Return the (x, y) coordinate for the center point of the cell that contains the specified text.  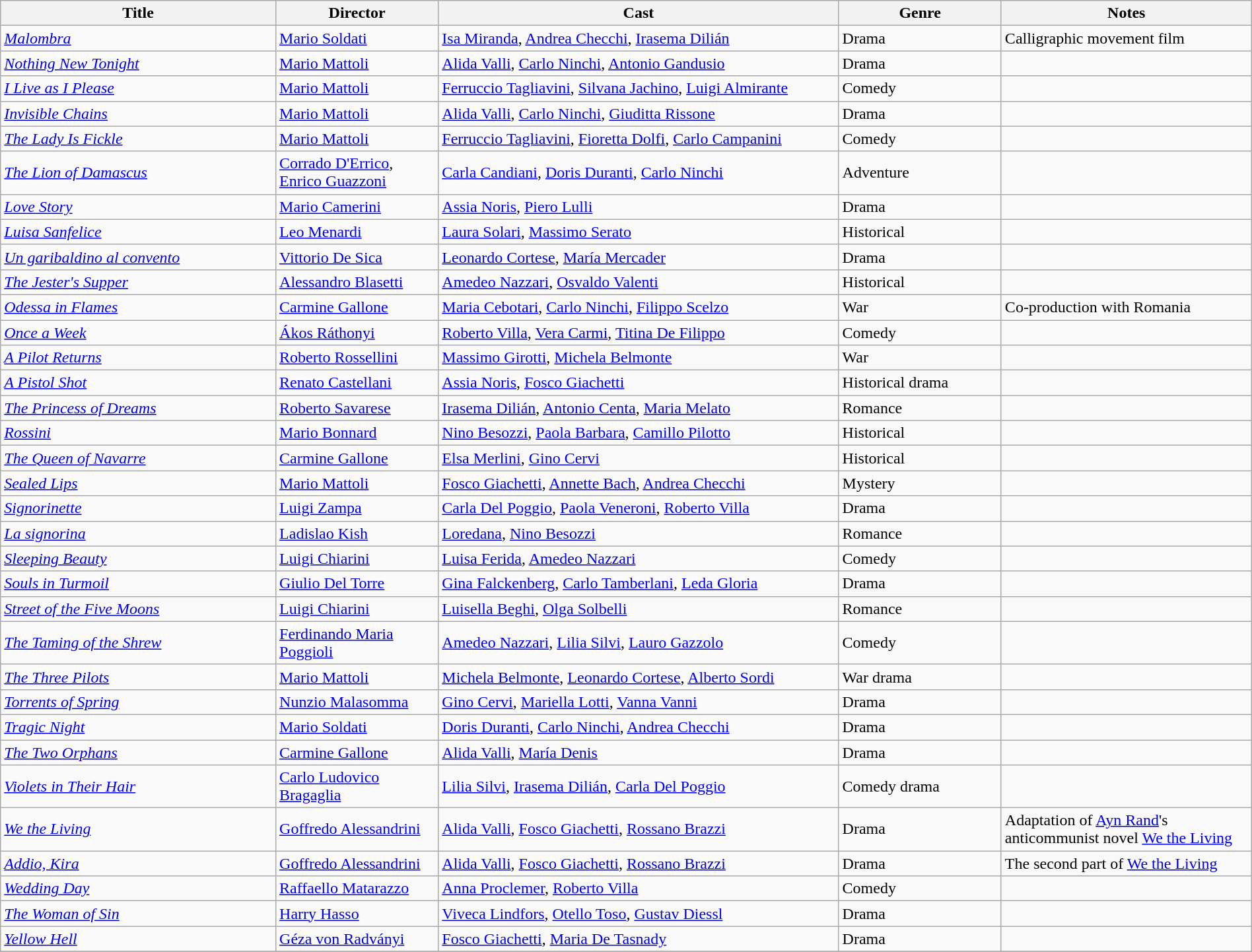
Yellow Hell (139, 939)
Rossini (139, 433)
Leo Menardi (357, 232)
Irasema Dilián, Antonio Centa, Maria Melato (639, 408)
Malombra (139, 38)
Love Story (139, 207)
Anna Proclemer, Roberto Villa (639, 889)
Raffaello Matarazzo (357, 889)
Luisella Beghi, Olga Solbelli (639, 609)
Torrents of Spring (139, 702)
The Princess of Dreams (139, 408)
Leonardo Cortese, María Mercader (639, 257)
Carla Del Poggio, Paola Veneroni, Roberto Villa (639, 508)
Violets in Their Hair (139, 787)
Luisa Ferida, Amedeo Nazzari (639, 559)
Roberto Villa, Vera Carmi, Titina De Filippo (639, 332)
Wedding Day (139, 889)
War drama (920, 677)
Doris Duranti, Carlo Ninchi, Andrea Checchi (639, 727)
Laura Solari, Massimo Serato (639, 232)
Co-production with Romania (1127, 307)
Géza von Radványi (357, 939)
The Woman of Sin (139, 914)
The second part of We the Living (1127, 864)
Notes (1127, 13)
The Queen of Navarre (139, 458)
Maria Cebotari, Carlo Ninchi, Filippo Scelzo (639, 307)
Roberto Savarese (357, 408)
Amedeo Nazzari, Osvaldo Valenti (639, 282)
Vittorio De Sica (357, 257)
The Lion of Damascus (139, 173)
Nothing New Tonight (139, 63)
Ferruccio Tagliavini, Silvana Jachino, Luigi Almirante (639, 88)
Harry Hasso (357, 914)
Ferdinando Maria Poggioli (357, 643)
Signorinette (139, 508)
I Live as I Please (139, 88)
Historical drama (920, 383)
Calligraphic movement film (1127, 38)
Lilia Silvi, Irasema Dilián, Carla Del Poggio (639, 787)
Adaptation of Ayn Rand's anticommunist novel We the Living (1127, 829)
Gina Falckenberg, Carlo Tamberlani, Leda Gloria (639, 584)
The Two Orphans (139, 752)
Odessa in Flames (139, 307)
Assia Noris, Piero Lulli (639, 207)
Addio, Kira (139, 864)
We the Living (139, 829)
Fosco Giachetti, Annette Bach, Andrea Checchi (639, 483)
Mystery (920, 483)
Isa Miranda, Andrea Checchi, Irasema Dilián (639, 38)
Ferruccio Tagliavini, Fioretta Dolfi, Carlo Campanini (639, 139)
Assia Noris, Fosco Giachetti (639, 383)
La signorina (139, 533)
Nunzio Malasomma (357, 702)
Alida Valli, Carlo Ninchi, Giuditta Rissone (639, 114)
Fosco Giachetti, Maria De Tasnady (639, 939)
Renato Castellani (357, 383)
Once a Week (139, 332)
Genre (920, 13)
Roberto Rossellini (357, 358)
Corrado D'Errico, Enrico Guazzoni (357, 173)
Viveca Lindfors, Otello Toso, Gustav Diessl (639, 914)
The Three Pilots (139, 677)
The Taming of the Shrew (139, 643)
Elsa Merlini, Gino Cervi (639, 458)
Amedeo Nazzari, Lilia Silvi, Lauro Gazzolo (639, 643)
Gino Cervi, Mariella Lotti, Vanna Vanni (639, 702)
Director (357, 13)
Giulio Del Torre (357, 584)
Alida Valli, Carlo Ninchi, Antonio Gandusio (639, 63)
The Jester's Supper (139, 282)
Mario Bonnard (357, 433)
Tragic Night (139, 727)
Street of the Five Moons (139, 609)
Massimo Girotti, Michela Belmonte (639, 358)
Luigi Zampa (357, 508)
Loredana, Nino Besozzi (639, 533)
Mario Camerini (357, 207)
Carlo Ludovico Bragaglia (357, 787)
Souls in Turmoil (139, 584)
Cast (639, 13)
Alessandro Blasetti (357, 282)
Carla Candiani, Doris Duranti, Carlo Ninchi (639, 173)
A Pistol Shot (139, 383)
Comedy drama (920, 787)
Adventure (920, 173)
The Lady Is Fickle (139, 139)
Michela Belmonte, Leonardo Cortese, Alberto Sordi (639, 677)
A Pilot Returns (139, 358)
Title (139, 13)
Invisible Chains (139, 114)
Sleeping Beauty (139, 559)
Un garibaldino al convento (139, 257)
Alida Valli, María Denis (639, 752)
Ladislao Kish (357, 533)
Ákos Ráthonyi (357, 332)
Sealed Lips (139, 483)
Luisa Sanfelice (139, 232)
Nino Besozzi, Paola Barbara, Camillo Pilotto (639, 433)
